Scan for the cell matching the given text and deliver its [x, y] coordinate at center. 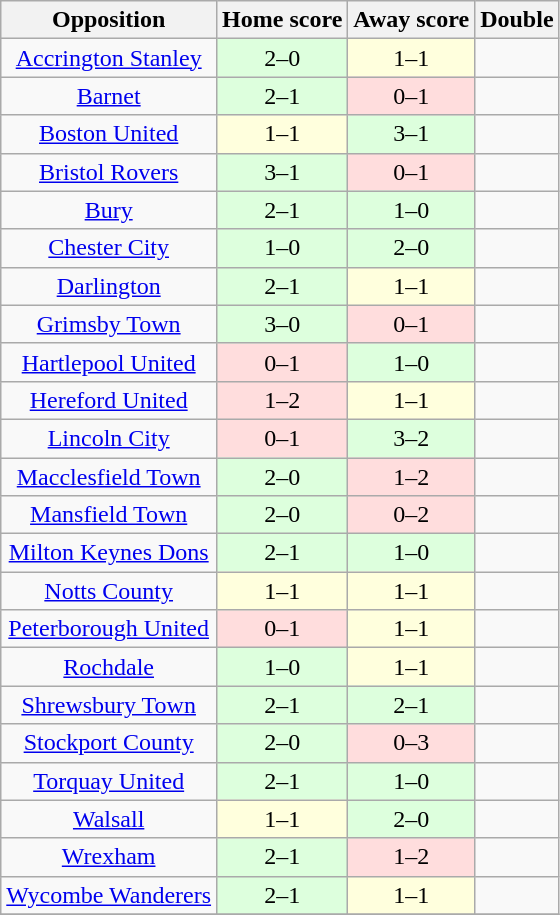
Wrexham [109, 857]
Shrewsbury Town [109, 705]
0–3 [412, 743]
Bristol Rovers [109, 172]
Wycombe Wanderers [109, 895]
Hartlepool United [109, 362]
Double [517, 20]
Hereford United [109, 400]
0–2 [412, 515]
Peterborough United [109, 629]
3–0 [282, 324]
Barnet [109, 96]
Accrington Stanley [109, 58]
3–2 [412, 438]
Lincoln City [109, 438]
Opposition [109, 20]
Macclesfield Town [109, 477]
Bury [109, 210]
Rochdale [109, 667]
Darlington [109, 286]
Home score [282, 20]
Away score [412, 20]
Boston United [109, 134]
Stockport County [109, 743]
Chester City [109, 248]
Walsall [109, 819]
Torquay United [109, 781]
Milton Keynes Dons [109, 553]
Mansfield Town [109, 515]
Grimsby Town [109, 324]
Notts County [109, 591]
